Identify which cell holds the provided text, then report its (x, y) central coordinate. 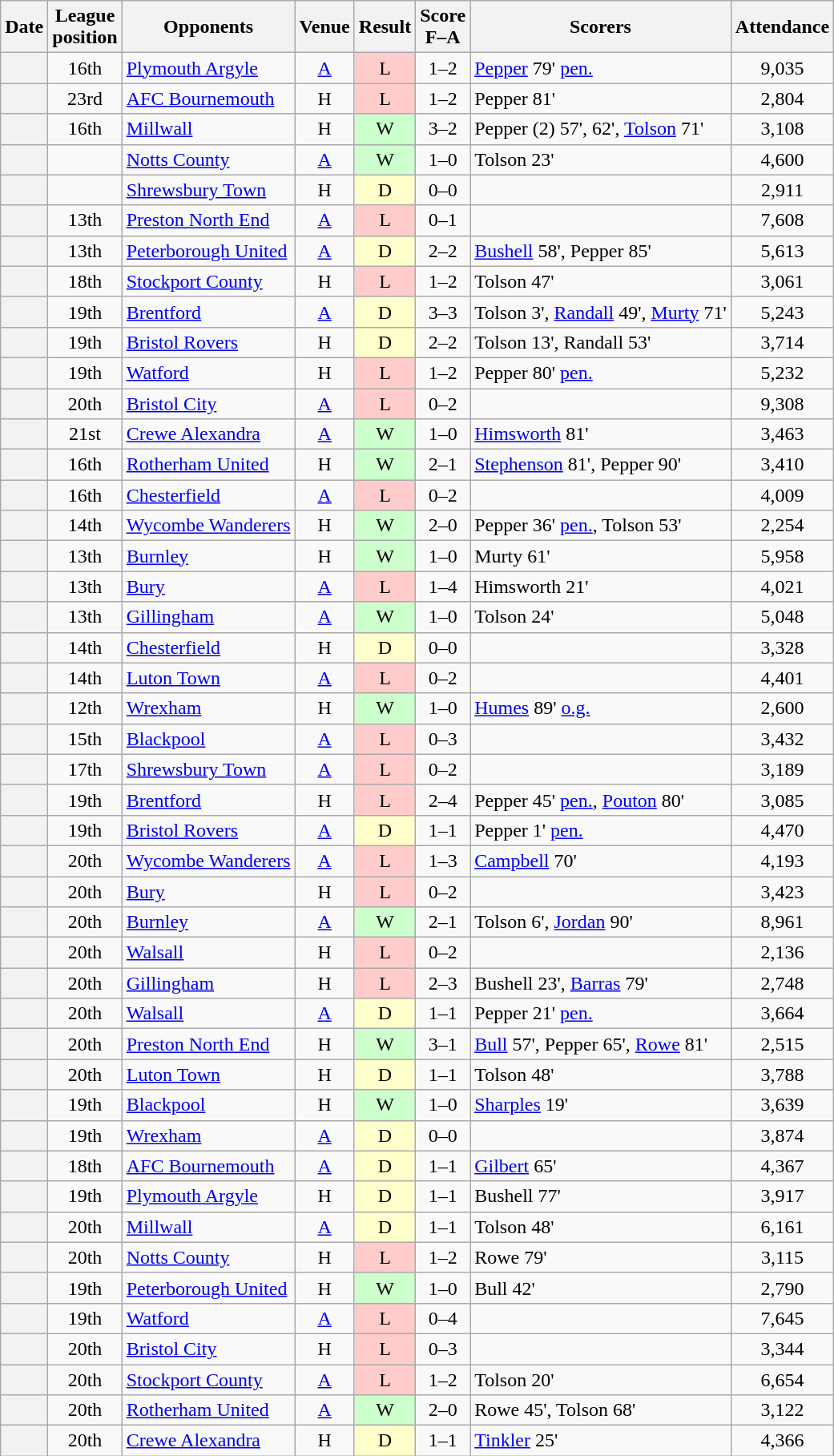
9,308 (782, 403)
Tolson 3', Randall 49', Murty 71' (601, 312)
2,790 (782, 1288)
Bushell 58', Pepper 85' (601, 251)
4,470 (782, 830)
Rowe 79' (601, 1257)
Attendance (782, 27)
7,645 (782, 1318)
Pepper (2) 57', 62', Tolson 71' (601, 129)
2,804 (782, 99)
1–3 (443, 861)
8,961 (782, 922)
7,608 (782, 220)
3,463 (782, 434)
Bull 42' (601, 1288)
ScoreF–A (443, 27)
Tinkler 25' (601, 1441)
2,515 (782, 1044)
Bull 57', Pepper 65', Rowe 81' (601, 1044)
3,410 (782, 465)
Tolson 47' (601, 281)
5,048 (782, 617)
4,193 (782, 861)
4,367 (782, 1166)
5,243 (782, 312)
Gilbert 65' (601, 1166)
Tolson 13', Randall 53' (601, 342)
Himsworth 21' (601, 587)
Pepper 1' pen. (601, 830)
Bushell 23', Barras 79' (601, 983)
2,600 (782, 708)
3–3 (443, 312)
3–2 (443, 129)
Rowe 45', Tolson 68' (601, 1410)
3,344 (782, 1349)
Pepper 45' pen., Pouton 80' (601, 800)
1–4 (443, 587)
Opponents (208, 27)
2,911 (782, 190)
Pepper 80' pen. (601, 373)
3,432 (782, 739)
12th (85, 708)
23rd (85, 99)
2–3 (443, 983)
Pepper 21' pen. (601, 1014)
5,958 (782, 556)
3,061 (782, 281)
3,639 (782, 1105)
0–1 (443, 220)
Stephenson 81', Pepper 90' (601, 465)
Pepper 36' pen., Tolson 53' (601, 526)
3,122 (782, 1410)
2,136 (782, 953)
2–4 (443, 800)
4,401 (782, 678)
3,664 (782, 1014)
6,161 (782, 1227)
3–1 (443, 1044)
3,108 (782, 129)
Result (385, 27)
Date (24, 27)
3,874 (782, 1135)
Bushell 77' (601, 1196)
3,788 (782, 1075)
Murty 61' (601, 556)
9,035 (782, 68)
Tolson 24' (601, 617)
3,714 (782, 342)
Sharples 19' (601, 1105)
Tolson 6', Jordan 90' (601, 922)
Tolson 23' (601, 159)
15th (85, 739)
Campbell 70' (601, 861)
3,189 (782, 769)
4,021 (782, 587)
4,600 (782, 159)
Pepper 81' (601, 99)
17th (85, 769)
5,232 (782, 373)
21st (85, 434)
4,009 (782, 495)
2,748 (782, 983)
Himsworth 81' (601, 434)
6,654 (782, 1379)
5,613 (782, 251)
0–4 (443, 1318)
3,085 (782, 800)
Pepper 79' pen. (601, 68)
4,366 (782, 1441)
Tolson 20' (601, 1379)
3,115 (782, 1257)
Venue (324, 27)
2,254 (782, 526)
3,423 (782, 892)
Leagueposition (85, 27)
Scorers (601, 27)
Humes 89' o.g. (601, 708)
3,328 (782, 647)
3,917 (782, 1196)
